Output the (X, Y) coordinate of the center of the cell containing the given text.  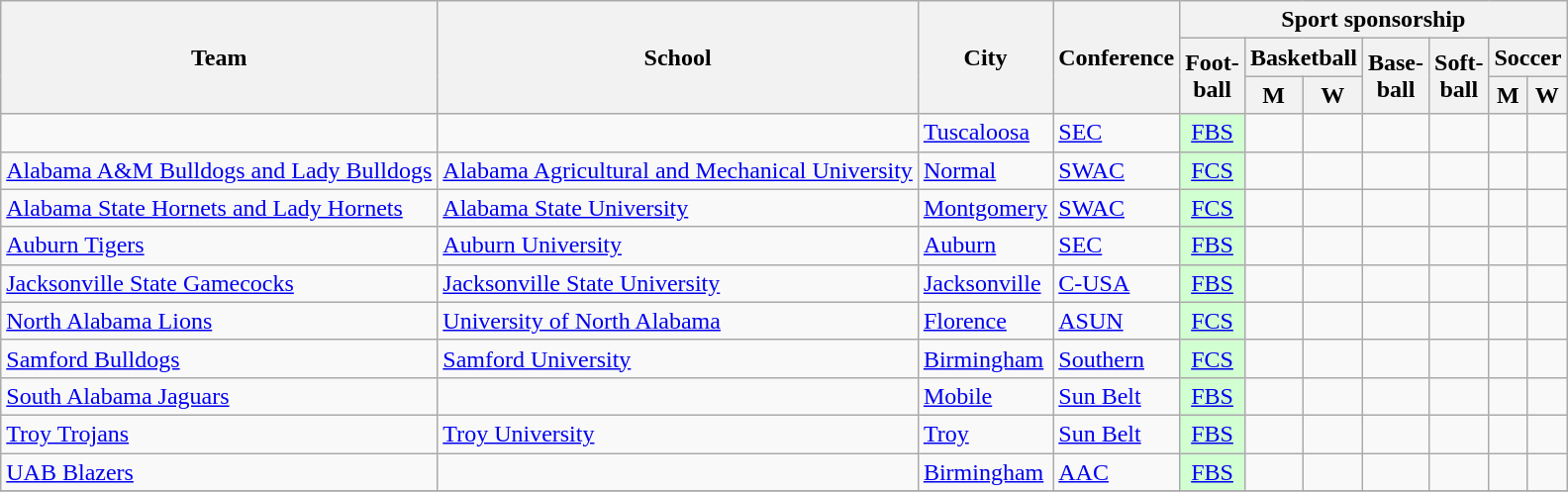
Auburn (985, 246)
Jacksonville (985, 283)
Troy Trojans (220, 434)
Southern (1117, 358)
Jacksonville State Gamecocks (220, 283)
Team (220, 57)
Auburn University (678, 246)
University of North Alabama (678, 321)
Alabama Agricultural and Mechanical University (678, 170)
Troy University (678, 434)
AAC (1117, 472)
Soft-ball (1459, 76)
Alabama A&M Bulldogs and Lady Bulldogs (220, 170)
Soccer (1528, 57)
Base-ball (1396, 76)
Alabama State University (678, 208)
Mobile (985, 396)
Auburn Tigers (220, 246)
Jacksonville State University (678, 283)
UAB Blazers (220, 472)
Alabama State Hornets and Lady Hornets (220, 208)
Samford Bulldogs (220, 358)
Foot-ball (1213, 76)
North Alabama Lions (220, 321)
C-USA (1117, 283)
Conference (1117, 57)
Montgomery (985, 208)
Troy (985, 434)
Tuscaloosa (985, 133)
City (985, 57)
School (678, 57)
ASUN (1117, 321)
Samford University (678, 358)
Sport sponsorship (1374, 20)
Normal (985, 170)
Florence (985, 321)
Basketball (1303, 57)
South Alabama Jaguars (220, 396)
